Return [X, Y] of the center of cell containing provided text 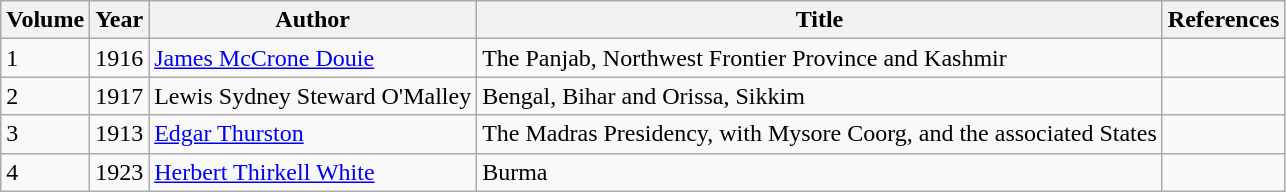
James McCrone Douie [313, 58]
Title [820, 20]
1916 [120, 58]
1923 [120, 172]
The Panjab, Northwest Frontier Province and Kashmir [820, 58]
References [1224, 20]
Author [313, 20]
Bengal, Bihar and Orissa, Sikkim [820, 96]
4 [46, 172]
Lewis Sydney Steward O'Malley [313, 96]
1 [46, 58]
Edgar Thurston [313, 134]
Herbert Thirkell White [313, 172]
Year [120, 20]
The Madras Presidency, with Mysore Coorg, and the associated States [820, 134]
1917 [120, 96]
Volume [46, 20]
Burma [820, 172]
2 [46, 96]
1913 [120, 134]
3 [46, 134]
